From the cell containing the given text, extract its center point as (x, y) coordinate. 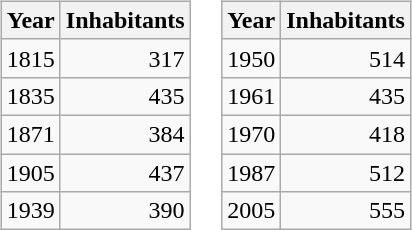
1835 (30, 96)
1987 (252, 173)
1905 (30, 173)
390 (125, 211)
1871 (30, 134)
437 (125, 173)
512 (346, 173)
2005 (252, 211)
1815 (30, 58)
1961 (252, 96)
555 (346, 211)
1970 (252, 134)
418 (346, 134)
1950 (252, 58)
384 (125, 134)
514 (346, 58)
317 (125, 58)
1939 (30, 211)
